Return the [X, Y] coordinate for the center point of the cell that contains the specified text.  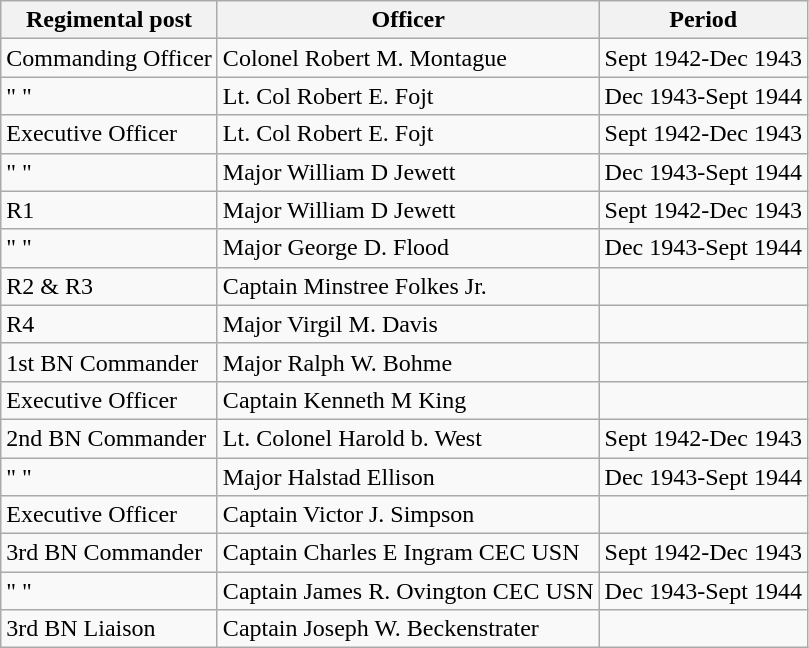
3rd BN Commander [110, 553]
3rd BN Liaison [110, 629]
Colonel Robert M. Montague [408, 58]
2nd BN Commander [110, 438]
Major Ralph W. Bohme [408, 362]
Captain Minstree Folkes Jr. [408, 286]
Major Virgil M. Davis [408, 324]
Captain Kenneth M King [408, 400]
Major George D. Flood [408, 248]
Captain Victor J. Simpson [408, 515]
R2 & R3 [110, 286]
Officer [408, 20]
Captain Joseph W. Beckenstrater [408, 629]
R4 [110, 324]
Captain James R. Ovington CEC USN [408, 591]
Captain Charles E Ingram CEC USN [408, 553]
Commanding Officer [110, 58]
Regimental post [110, 20]
1st BN Commander [110, 362]
Lt. Colonel Harold b. West [408, 438]
Period [703, 20]
R1 [110, 210]
Major Halstad Ellison [408, 477]
